Extract the (x, y) coordinate from the center of the cell holding the provided text.  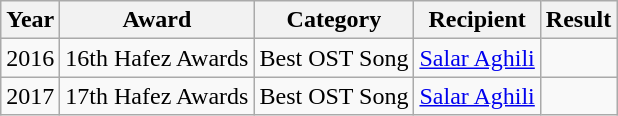
16th Hafez Awards (157, 58)
17th Hafez Awards (157, 96)
Recipient (477, 20)
2016 (30, 58)
Award (157, 20)
Result (578, 20)
2017 (30, 96)
Year (30, 20)
Category (334, 20)
